Extract the (X, Y) coordinate from the center of the cell holding the provided text.  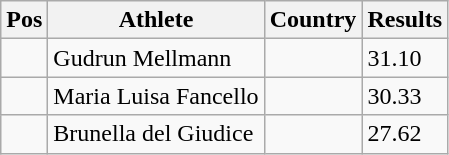
Athlete (156, 20)
Brunella del Giudice (156, 134)
27.62 (405, 134)
Pos (24, 20)
Gudrun Mellmann (156, 58)
31.10 (405, 58)
Maria Luisa Fancello (156, 96)
Results (405, 20)
Country (313, 20)
30.33 (405, 96)
